From the cell containing the given text, extract its center point as [x, y] coordinate. 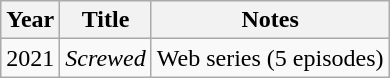
Screwed [106, 58]
Notes [270, 20]
2021 [30, 58]
Web series (5 episodes) [270, 58]
Title [106, 20]
Year [30, 20]
